Return the [x, y] coordinate for the center point of the cell that contains the specified text.  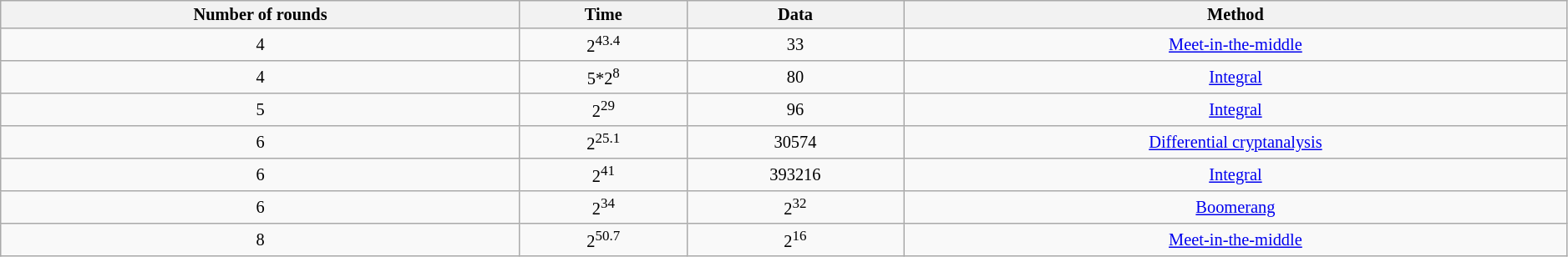
5*28 [603, 77]
Number of rounds [261, 14]
393216 [795, 175]
96 [795, 110]
Differential cryptanalysis [1236, 142]
232 [795, 207]
5 [261, 110]
216 [795, 240]
Data [795, 14]
30574 [795, 142]
Method [1236, 14]
80 [795, 77]
33 [795, 45]
241 [603, 175]
Boomerang [1236, 207]
Time [603, 14]
8 [261, 240]
243.4 [603, 45]
234 [603, 207]
225.1 [603, 142]
229 [603, 110]
250.7 [603, 240]
